Locate the cell with the specified text and output its [x, y] center coordinate. 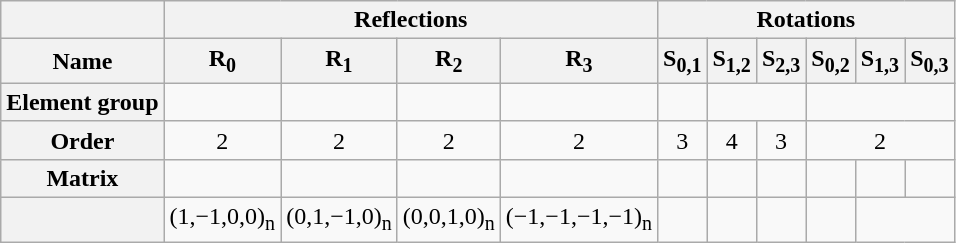
S0,1 [682, 61]
S1,2 [732, 61]
Reflections [410, 20]
Element group [82, 102]
S1,3 [880, 61]
Order [82, 140]
R0 [222, 61]
R1 [340, 61]
(0,0,1,0)n [448, 219]
4 [732, 140]
Name [82, 61]
S2,3 [780, 61]
(−1,−1,−1,−1)n [578, 219]
Matrix [82, 178]
R2 [448, 61]
(0,1,−1,0)n [340, 219]
(1,−1,0,0)n [222, 219]
Rotations [806, 20]
R3 [578, 61]
S0,3 [930, 61]
S0,2 [830, 61]
